Scan for the cell matching the given text and deliver its [X, Y] coordinate at center. 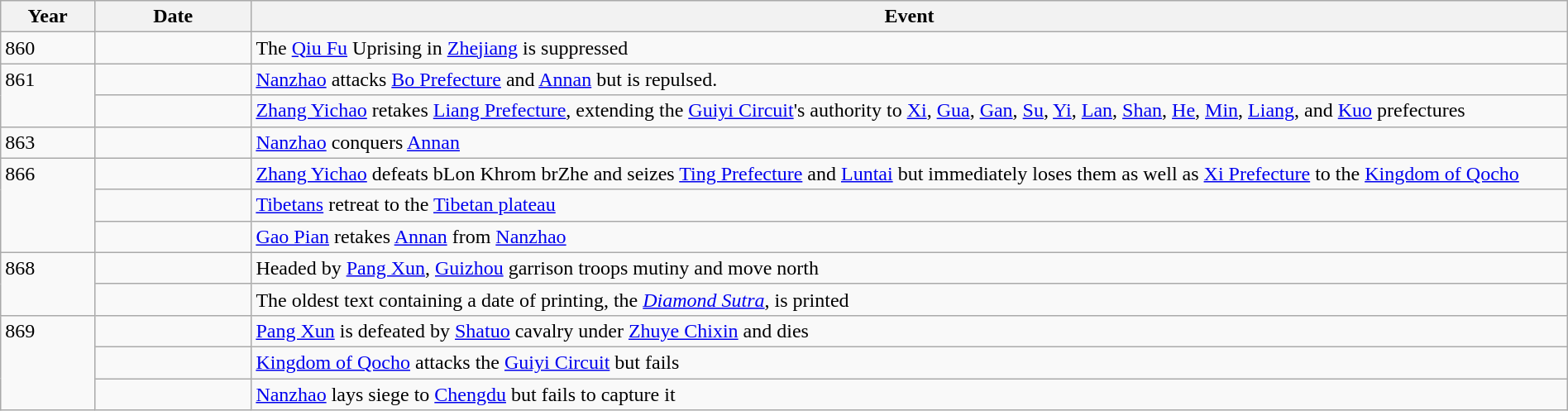
863 [48, 142]
The Qiu Fu Uprising in Zhejiang is suppressed [910, 48]
Event [910, 17]
Nanzhao lays siege to Chengdu but fails to capture it [910, 394]
Pang Xun is defeated by Shatuo cavalry under Zhuye Chixin and dies [910, 331]
861 [48, 95]
Tibetans retreat to the Tibetan plateau [910, 205]
868 [48, 284]
Kingdom of Qocho attacks the Guiyi Circuit but fails [910, 362]
Nanzhao conquers Annan [910, 142]
Gao Pian retakes Annan from Nanzhao [910, 237]
The oldest text containing a date of printing, the Diamond Sutra, is printed [910, 299]
866 [48, 205]
Year [48, 17]
Nanzhao attacks Bo Prefecture and Annan but is repulsed. [910, 79]
869 [48, 362]
Headed by Pang Xun, Guizhou garrison troops mutiny and move north [910, 268]
860 [48, 48]
Date [172, 17]
